Provide the [x, y] coordinate of the cell's center where the given text is located.  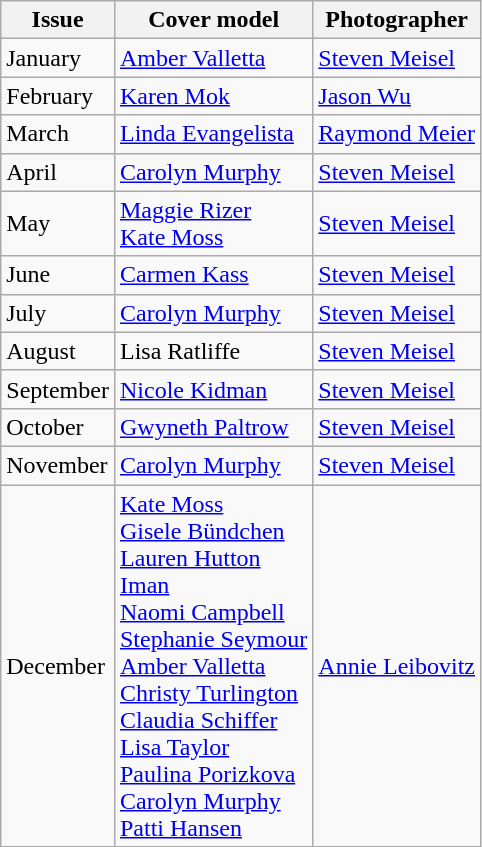
April [58, 172]
Linda Evangelista [213, 134]
Cover model [213, 20]
Maggie Rizer Kate Moss [213, 224]
September [58, 389]
December [58, 665]
Raymond Meier [397, 134]
Lisa Ratliffe [213, 351]
October [58, 427]
June [58, 275]
Carmen Kass [213, 275]
Photographer [397, 20]
November [58, 465]
Jason Wu [397, 96]
July [58, 313]
March [58, 134]
Amber Valletta [213, 58]
May [58, 224]
Annie Leibovitz [397, 665]
Gwyneth Paltrow [213, 427]
Nicole Kidman [213, 389]
January [58, 58]
August [58, 351]
February [58, 96]
Issue [58, 20]
Karen Mok [213, 96]
